Return the (X, Y) coordinate for the center point of the cell that contains the specified text.  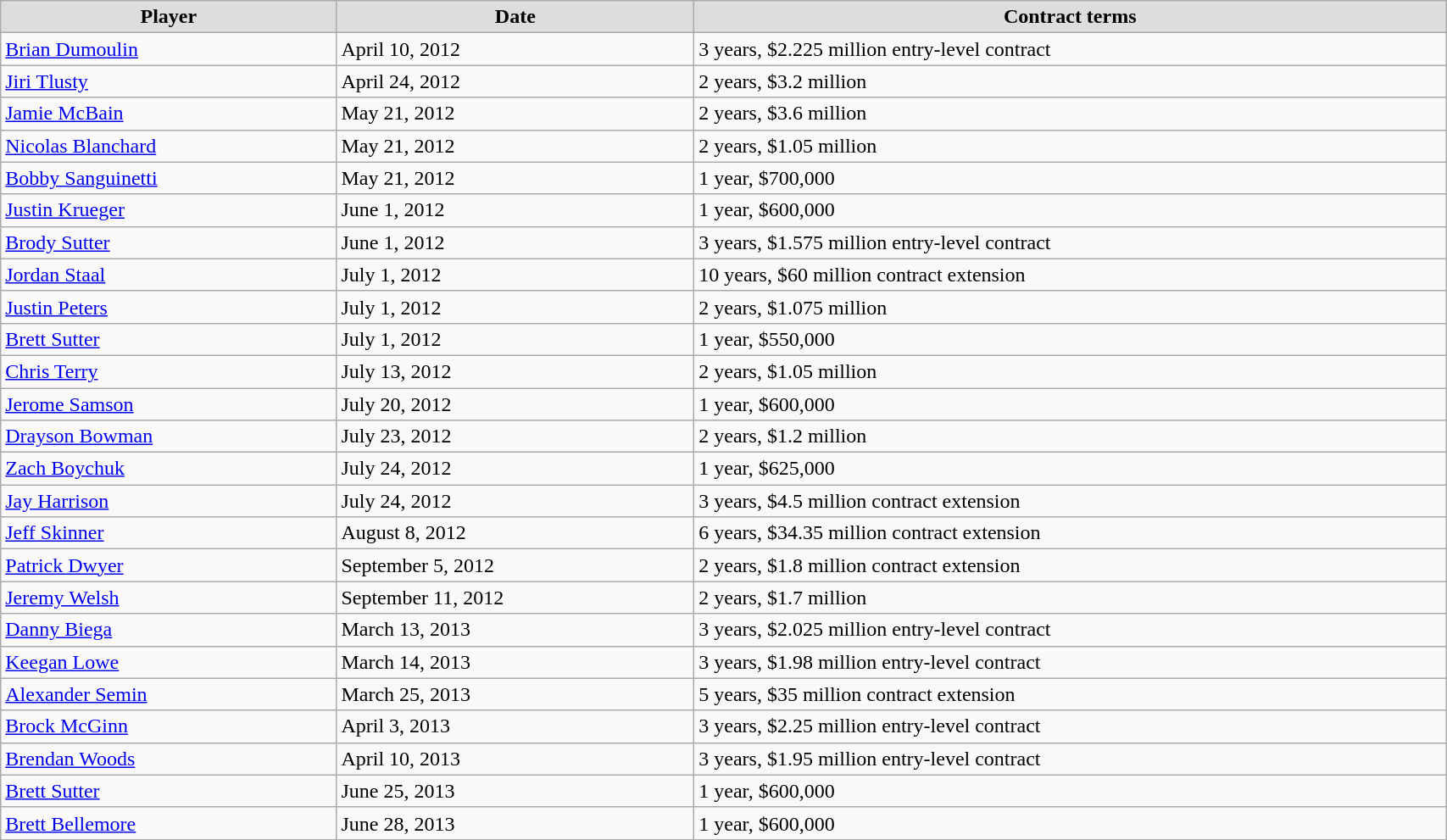
Danny Biega (169, 630)
Jamie McBain (169, 114)
2 years, $1.7 million (1070, 598)
July 13, 2012 (515, 371)
1 year, $550,000 (1070, 339)
Date (515, 17)
Alexander Semin (169, 694)
Jiri Tlusty (169, 81)
July 20, 2012 (515, 404)
Bobby Sanguinetti (169, 178)
1 year, $625,000 (1070, 469)
Justin Peters (169, 307)
Patrick Dwyer (169, 565)
March 13, 2013 (515, 630)
3 years, $4.5 million contract extension (1070, 501)
April 3, 2013 (515, 726)
3 years, $1.575 million entry-level contract (1070, 242)
Nicolas Blanchard (169, 146)
September 5, 2012 (515, 565)
Drayson Bowman (169, 437)
March 25, 2013 (515, 694)
2 years, $1.2 million (1070, 437)
June 28, 2013 (515, 823)
5 years, $35 million contract extension (1070, 694)
July 23, 2012 (515, 437)
2 years, $1.8 million contract extension (1070, 565)
Brendan Woods (169, 759)
6 years, $34.35 million contract extension (1070, 533)
Player (169, 17)
2 years, $1.075 million (1070, 307)
2 years, $3.2 million (1070, 81)
April 10, 2012 (515, 49)
April 24, 2012 (515, 81)
3 years, $1.98 million entry-level contract (1070, 662)
Zach Boychuk (169, 469)
September 11, 2012 (515, 598)
April 10, 2013 (515, 759)
Jay Harrison (169, 501)
Keegan Lowe (169, 662)
June 25, 2013 (515, 791)
Jerome Samson (169, 404)
2 years, $3.6 million (1070, 114)
Brock McGinn (169, 726)
3 years, $2.225 million entry-level contract (1070, 49)
3 years, $2.025 million entry-level contract (1070, 630)
3 years, $1.95 million entry-level contract (1070, 759)
Justin Krueger (169, 210)
Contract terms (1070, 17)
10 years, $60 million contract extension (1070, 275)
Brody Sutter (169, 242)
Brett Bellemore (169, 823)
August 8, 2012 (515, 533)
Jeff Skinner (169, 533)
Jeremy Welsh (169, 598)
Brian Dumoulin (169, 49)
1 year, $700,000 (1070, 178)
Chris Terry (169, 371)
Jordan Staal (169, 275)
3 years, $2.25 million entry-level contract (1070, 726)
March 14, 2013 (515, 662)
